Determine the [X, Y] coordinate at the center of the cell enclosing the given text.  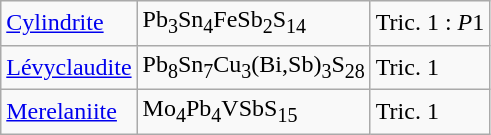
Pb8Sn7Cu3(Bi,Sb)3S28 [254, 67]
Cylindrite [69, 23]
Mo4Pb4VSbS15 [254, 111]
Lévyclaudite [69, 67]
Pb3Sn4FeSb2S14 [254, 23]
Merelaniite [69, 111]
Tric. 1 : P1 [430, 23]
